From the cell containing the given text, extract its center point as [X, Y] coordinate. 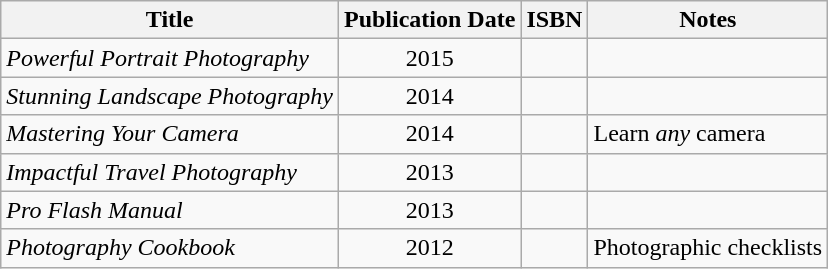
Mastering Your Camera [170, 134]
Notes [708, 20]
Powerful Portrait Photography [170, 58]
Stunning Landscape Photography [170, 96]
Photographic checklists [708, 248]
ISBN [554, 20]
Pro Flash Manual [170, 210]
2012 [429, 248]
Impactful Travel Photography [170, 172]
Publication Date [429, 20]
Photography Cookbook [170, 248]
2015 [429, 58]
Title [170, 20]
Learn any camera [708, 134]
